Return [X, Y] of the center of cell containing provided text 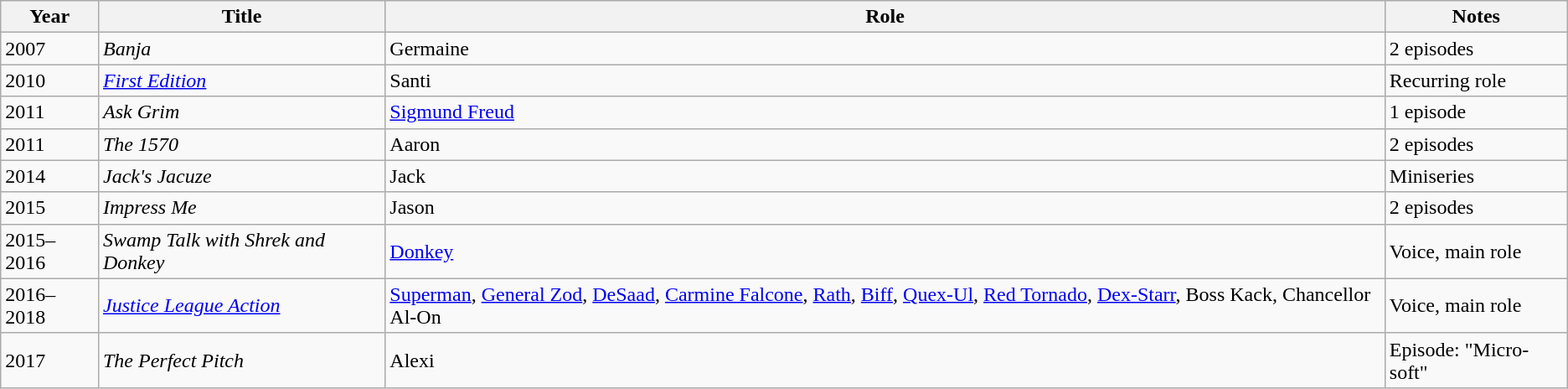
Year [50, 17]
Aaron [885, 144]
Superman, General Zod, DeSaad, Carmine Falcone, Rath, Biff, Quex-Ul, Red Tornado, Dex-Starr, Boss Kack, Chancellor Al-On [885, 305]
Santi [885, 80]
2016–2018 [50, 305]
The 1570 [241, 144]
2014 [50, 176]
Alexi [885, 360]
Jack's Jacuze [241, 176]
First Edition [241, 80]
Swamp Talk with Shrek and Donkey [241, 252]
Banja [241, 49]
Episode: "Micro-soft" [1476, 360]
The Perfect Pitch [241, 360]
2007 [50, 49]
2017 [50, 360]
Germaine [885, 49]
Title [241, 17]
Miniseries [1476, 176]
Jack [885, 176]
2010 [50, 80]
Recurring role [1476, 80]
Jason [885, 208]
Notes [1476, 17]
Impress Me [241, 208]
2015–2016 [50, 252]
2015 [50, 208]
Donkey [885, 252]
Role [885, 17]
1 episode [1476, 112]
Ask Grim [241, 112]
Sigmund Freud [885, 112]
Justice League Action [241, 305]
